Capture the cell that displays the provided text and extract its (x, y) central coordinate. 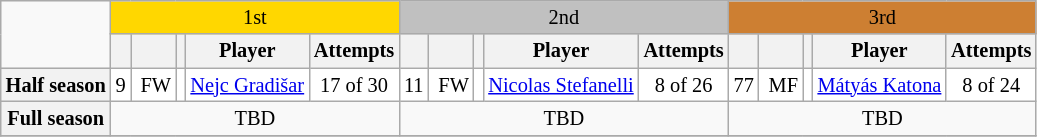
1st (255, 17)
3rd (883, 17)
8 of 24 (991, 85)
Mátyás Katona (880, 85)
2nd (564, 17)
9 (121, 85)
77 (744, 85)
11 (414, 85)
Nejc Gradišar (248, 85)
Nicolas Stefanelli (560, 85)
Half season (56, 85)
8 of 26 (684, 85)
17 of 30 (354, 85)
Full season (56, 118)
MF (781, 85)
